Output the (x, y) coordinate of the center of the cell containing the given text.  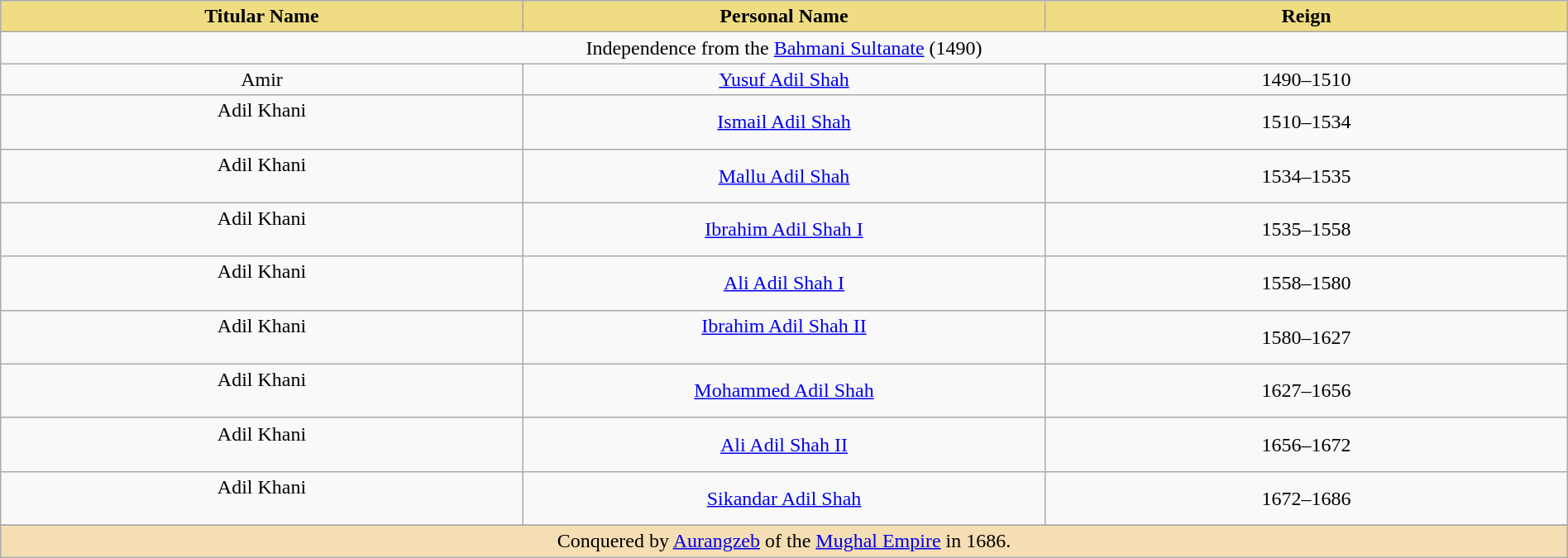
Conquered by Aurangzeb of the Mughal Empire in 1686. (784, 541)
1672–1686 (1307, 498)
Independence from the Bahmani Sultanate (1490) (784, 48)
Reign (1307, 17)
1627–1656 (1307, 390)
Mohammed Adil Shah (784, 390)
Ismail Adil Shah (784, 122)
Amir (262, 79)
1510–1534 (1307, 122)
Mallu Adil Shah (784, 175)
Sikandar Adil Shah (784, 498)
1558–1580 (1307, 283)
Ibrahim Adil Shah I (784, 230)
Ali Adil Shah I (784, 283)
Ali Adil Shah II (784, 445)
1656–1672 (1307, 445)
1580–1627 (1307, 337)
Personal Name (784, 17)
1535–1558 (1307, 230)
1534–1535 (1307, 175)
Titular Name (262, 17)
Yusuf Adil Shah (784, 79)
Ibrahim Adil Shah II (784, 337)
1490–1510 (1307, 79)
